Pinpoint the cell where the given text exists, returning its [X, Y] midpoint coordinate. 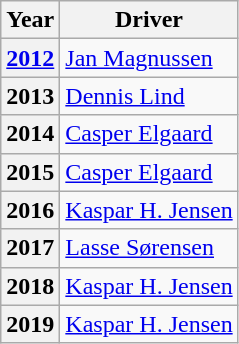
Jan Magnussen [149, 58]
2015 [30, 172]
2017 [30, 248]
2016 [30, 210]
2019 [30, 324]
2018 [30, 286]
2014 [30, 134]
2013 [30, 96]
Lasse Sørensen [149, 248]
2012 [30, 58]
Driver [149, 20]
Year [30, 20]
Dennis Lind [149, 96]
